Pinpoint the cell where the given text exists, returning its [X, Y] midpoint coordinate. 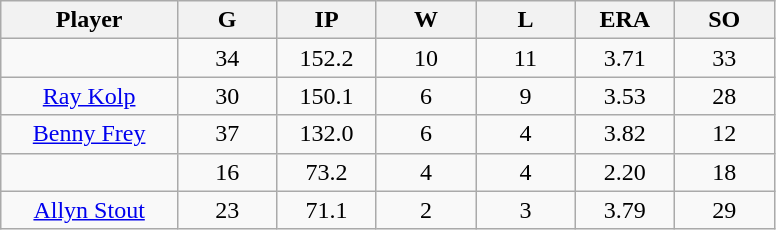
Benny Frey [90, 134]
3.53 [624, 96]
10 [426, 58]
29 [724, 210]
16 [226, 172]
3.71 [624, 58]
12 [724, 134]
9 [526, 96]
W [426, 20]
3.79 [624, 210]
18 [724, 172]
37 [226, 134]
G [226, 20]
28 [724, 96]
71.1 [326, 210]
2 [426, 210]
L [526, 20]
ERA [624, 20]
30 [226, 96]
Player [90, 20]
34 [226, 58]
132.0 [326, 134]
3 [526, 210]
SO [724, 20]
2.20 [624, 172]
152.2 [326, 58]
23 [226, 210]
Ray Kolp [90, 96]
11 [526, 58]
Allyn Stout [90, 210]
150.1 [326, 96]
3.82 [624, 134]
73.2 [326, 172]
33 [724, 58]
IP [326, 20]
